Output the (x, y) coordinate of the center of the cell containing the given text.  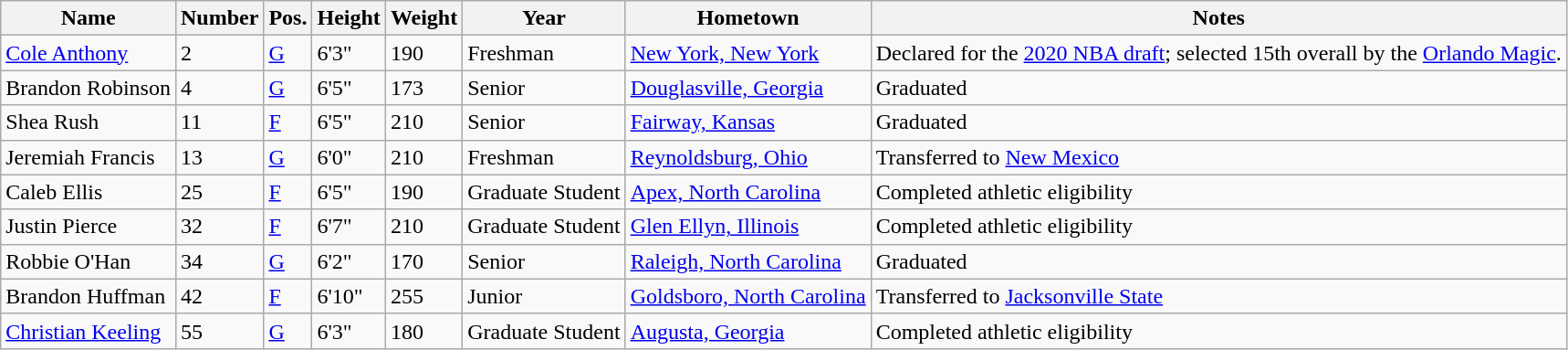
6'7" (349, 227)
Goldsboro, North Carolina (748, 296)
Junior (544, 296)
Fairway, Kansas (748, 122)
Cole Anthony (89, 53)
Height (349, 18)
Apex, North Carolina (748, 192)
Justin Pierce (89, 227)
255 (423, 296)
Brandon Huffman (89, 296)
32 (219, 227)
170 (423, 261)
4 (219, 88)
Christian Keeling (89, 331)
Augusta, Georgia (748, 331)
11 (219, 122)
Transferred to Jacksonville State (1218, 296)
Douglasville, Georgia (748, 88)
6'10" (349, 296)
Declared for the 2020 NBA draft; selected 15th overall by the Orlando Magic. (1218, 53)
173 (423, 88)
Shea Rush (89, 122)
42 (219, 296)
13 (219, 157)
6'2" (349, 261)
Name (89, 18)
Number (219, 18)
6'0" (349, 157)
New York, New York (748, 53)
Year (544, 18)
Weight (423, 18)
Reynoldsburg, Ohio (748, 157)
Brandon Robinson (89, 88)
Robbie O'Han (89, 261)
180 (423, 331)
Caleb Ellis (89, 192)
2 (219, 53)
Raleigh, North Carolina (748, 261)
Glen Ellyn, Illinois (748, 227)
Pos. (288, 18)
Transferred to New Mexico (1218, 157)
25 (219, 192)
34 (219, 261)
Notes (1218, 18)
Hometown (748, 18)
55 (219, 331)
Jeremiah Francis (89, 157)
